Return (X, Y) of the center of cell containing provided text 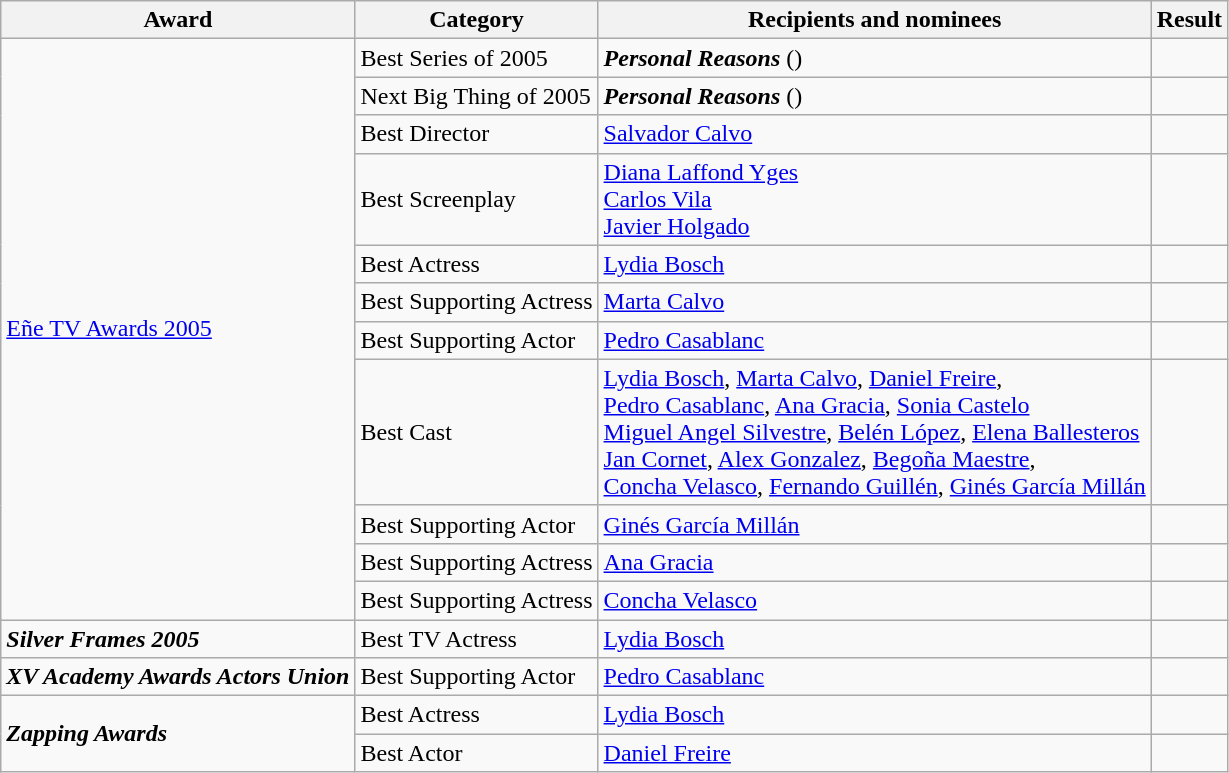
Best Actor (476, 753)
Concha Velasco (874, 600)
Salvador Calvo (874, 134)
Best TV Actress (476, 639)
Ana Gracia (874, 562)
Best Series of 2005 (476, 58)
Category (476, 20)
Best Screenplay (476, 199)
Next Big Thing of 2005 (476, 96)
XV Academy Awards Actors Union (178, 677)
Recipients and nominees (874, 20)
Diana Laffond YgesCarlos VilaJavier Holgado (874, 199)
Result (1189, 20)
Ginés García Millán (874, 524)
Eñe TV Awards 2005 (178, 330)
Silver Frames 2005 (178, 639)
Best Director (476, 134)
Best Cast (476, 432)
Marta Calvo (874, 302)
Daniel Freire (874, 753)
Zapping Awards (178, 734)
Award (178, 20)
